Extract the [X, Y] coordinate from the center of the cell holding the provided text.  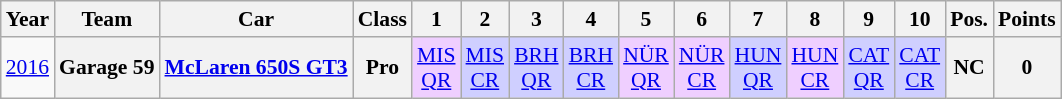
Year [28, 19]
8 [814, 19]
2016 [28, 68]
CATQR [868, 68]
NC [969, 68]
McLaren 650S GT3 [256, 68]
7 [758, 19]
Pos. [969, 19]
NÜRCR [702, 68]
Car [256, 19]
BRHCR [592, 68]
Points [1027, 19]
Team [106, 19]
HUNQR [758, 68]
1 [436, 19]
5 [646, 19]
0 [1027, 68]
6 [702, 19]
Class [382, 19]
MISCR [486, 68]
Garage 59 [106, 68]
Pro [382, 68]
4 [592, 19]
9 [868, 19]
2 [486, 19]
HUNCR [814, 68]
NÜRQR [646, 68]
10 [920, 19]
3 [536, 19]
MISQR [436, 68]
BRHQR [536, 68]
CATCR [920, 68]
